Extract the (X, Y) coordinate from the center of the cell holding the provided text.  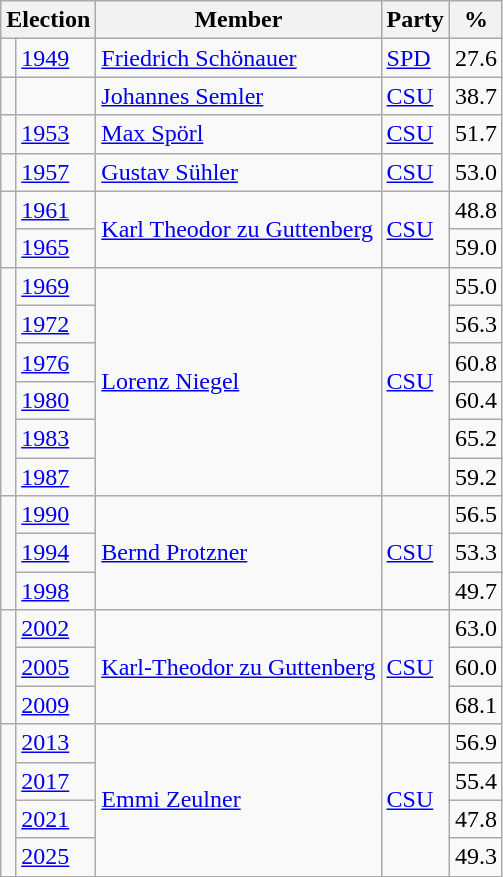
% (476, 20)
1987 (56, 477)
2017 (56, 781)
60.4 (476, 400)
Member (238, 20)
1957 (56, 172)
60.8 (476, 362)
2013 (56, 743)
68.1 (476, 705)
Friedrich Schönauer (238, 58)
59.0 (476, 248)
1994 (56, 553)
27.6 (476, 58)
Party (415, 20)
Max Spörl (238, 134)
Election (48, 20)
Karl Theodor zu Guttenberg (238, 229)
2005 (56, 667)
56.9 (476, 743)
56.5 (476, 515)
1990 (56, 515)
2002 (56, 629)
48.8 (476, 210)
56.3 (476, 324)
1976 (56, 362)
55.4 (476, 781)
1983 (56, 438)
60.0 (476, 667)
1953 (56, 134)
38.7 (476, 96)
1961 (56, 210)
SPD (415, 58)
53.3 (476, 553)
53.0 (476, 172)
49.7 (476, 591)
2021 (56, 819)
55.0 (476, 286)
2009 (56, 705)
Karl-Theodor zu Guttenberg (238, 667)
Emmi Zeulner (238, 800)
1949 (56, 58)
Johannes Semler (238, 96)
65.2 (476, 438)
51.7 (476, 134)
Lorenz Niegel (238, 381)
2025 (56, 857)
63.0 (476, 629)
47.8 (476, 819)
1980 (56, 400)
Gustav Sühler (238, 172)
59.2 (476, 477)
1969 (56, 286)
1998 (56, 591)
1965 (56, 248)
Bernd Protzner (238, 553)
49.3 (476, 857)
1972 (56, 324)
